From the cell containing the given text, extract its center point as (X, Y) coordinate. 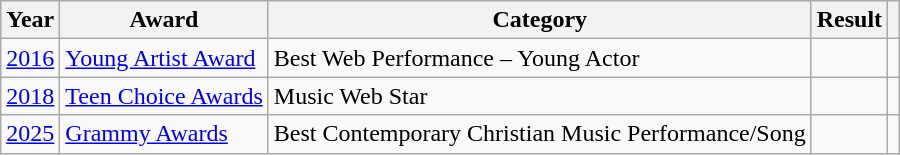
Teen Choice Awards (164, 96)
Year (30, 20)
Best Web Performance – Young Actor (540, 58)
2016 (30, 58)
Category (540, 20)
Music Web Star (540, 96)
Grammy Awards (164, 134)
2018 (30, 96)
Award (164, 20)
Young Artist Award (164, 58)
2025 (30, 134)
Best Contemporary Christian Music Performance/Song (540, 134)
Result (849, 20)
